Detect which cell encompasses the target text, then output its [X, Y] center coordinate. 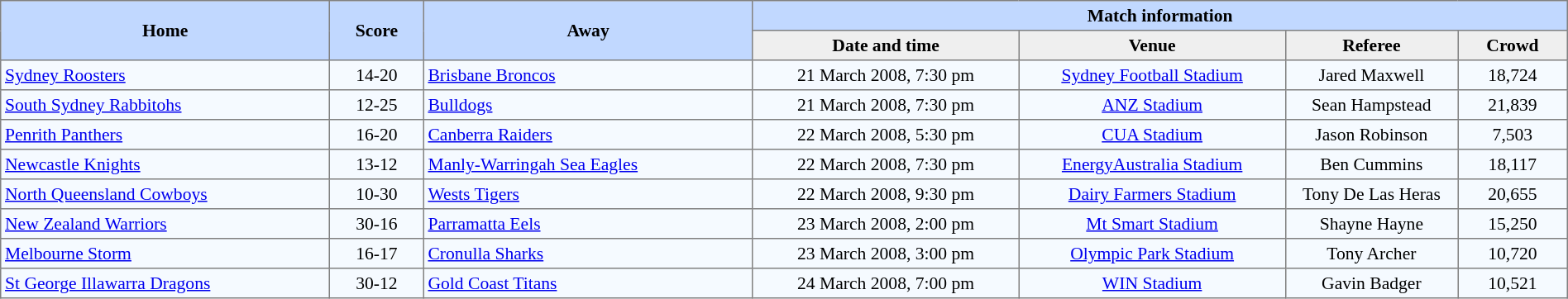
Tony Archer [1371, 254]
Parramatta Eels [588, 224]
Wests Tigers [588, 194]
South Sydney Rabbitohs [165, 105]
St George Illawarra Dragons [165, 283]
Dairy Farmers Stadium [1152, 194]
15,250 [1513, 224]
Ben Cummins [1371, 164]
Gavin Badger [1371, 283]
12-25 [377, 105]
Match information [1159, 16]
13-12 [377, 164]
Sydney Football Stadium [1152, 75]
Mt Smart Stadium [1152, 224]
22 March 2008, 5:30 pm [886, 135]
Cronulla Sharks [588, 254]
Bulldogs [588, 105]
Away [588, 31]
30-16 [377, 224]
Date and time [886, 45]
Referee [1371, 45]
23 March 2008, 3:00 pm [886, 254]
Jason Robinson [1371, 135]
EnergyAustralia Stadium [1152, 164]
ANZ Stadium [1152, 105]
16-20 [377, 135]
Shayne Hayne [1371, 224]
20,655 [1513, 194]
Brisbane Broncos [588, 75]
CUA Stadium [1152, 135]
Home [165, 31]
Score [377, 31]
Venue [1152, 45]
18,117 [1513, 164]
Tony De Las Heras [1371, 194]
24 March 2008, 7:00 pm [886, 283]
New Zealand Warriors [165, 224]
Jared Maxwell [1371, 75]
WIN Stadium [1152, 283]
7,503 [1513, 135]
30-12 [377, 283]
16-17 [377, 254]
Newcastle Knights [165, 164]
10-30 [377, 194]
Canberra Raiders [588, 135]
North Queensland Cowboys [165, 194]
23 March 2008, 2:00 pm [886, 224]
18,724 [1513, 75]
22 March 2008, 9:30 pm [886, 194]
Sydney Roosters [165, 75]
Manly-Warringah Sea Eagles [588, 164]
14-20 [377, 75]
Gold Coast Titans [588, 283]
Crowd [1513, 45]
Melbourne Storm [165, 254]
10,720 [1513, 254]
Sean Hampstead [1371, 105]
Penrith Panthers [165, 135]
22 March 2008, 7:30 pm [886, 164]
10,521 [1513, 283]
Olympic Park Stadium [1152, 254]
21,839 [1513, 105]
